Detect which cell encompasses the target text, then output its [x, y] center coordinate. 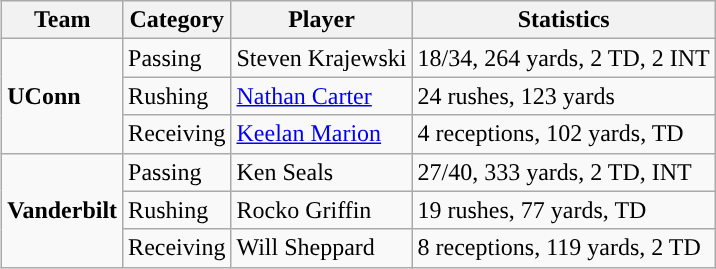
UConn [62, 96]
Will Sheppard [322, 248]
18/34, 264 yards, 2 TD, 2 INT [564, 58]
Steven Krajewski [322, 58]
Statistics [564, 20]
Category [177, 20]
8 receptions, 119 yards, 2 TD [564, 248]
4 receptions, 102 yards, TD [564, 134]
27/40, 333 yards, 2 TD, INT [564, 172]
Vanderbilt [62, 210]
Nathan Carter [322, 96]
Ken Seals [322, 172]
Rocko Griffin [322, 210]
24 rushes, 123 yards [564, 96]
19 rushes, 77 yards, TD [564, 210]
Keelan Marion [322, 134]
Team [62, 20]
Player [322, 20]
